Find where the given text appears and provide that cell's center as [x, y] coordinate. 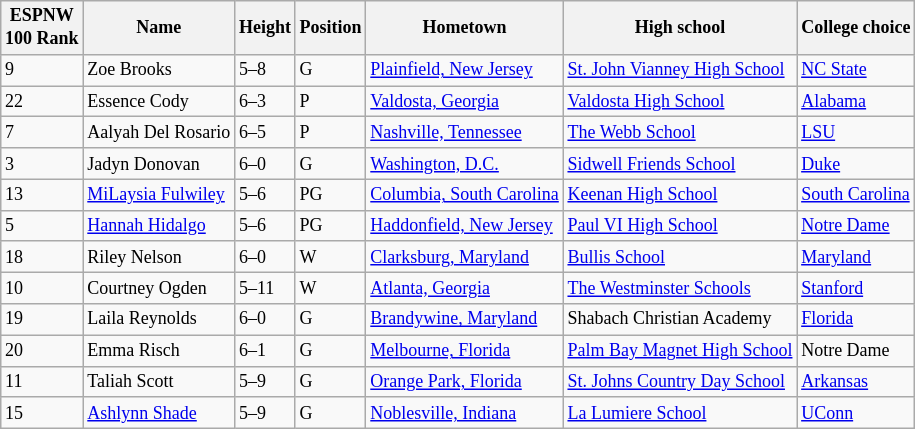
Palm Bay Magnet High School [680, 350]
Laila Reynolds [159, 320]
College choice [856, 28]
Emma Risch [159, 350]
The Webb School [680, 132]
La Lumiere School [680, 412]
MiLaysia Fulwiley [159, 194]
3 [42, 164]
St. Johns Country Day School [680, 382]
Position [330, 28]
5–11 [266, 288]
5 [42, 226]
11 [42, 382]
Ashlynn Shade [159, 412]
Melbourne, Florida [464, 350]
NC State [856, 70]
Florida [856, 320]
Columbia, South Carolina [464, 194]
Plainfield, New Jersey [464, 70]
Stanford [856, 288]
18 [42, 256]
Courtney Ogden [159, 288]
Valdosta, Georgia [464, 102]
Maryland [856, 256]
Name [159, 28]
High school [680, 28]
19 [42, 320]
Orange Park, Florida [464, 382]
Brandywine, Maryland [464, 320]
6–3 [266, 102]
Sidwell Friends School [680, 164]
Zoe Brooks [159, 70]
St. John Vianney High School [680, 70]
Aalyah Del Rosario [159, 132]
Alabama [856, 102]
Height [266, 28]
Taliah Scott [159, 382]
Arkansas [856, 382]
Bullis School [680, 256]
Keenan High School [680, 194]
20 [42, 350]
South Carolina [856, 194]
Atlanta, Georgia [464, 288]
Haddonfield, New Jersey [464, 226]
Jadyn Donovan [159, 164]
5–8 [266, 70]
9 [42, 70]
Essence Cody [159, 102]
Riley Nelson [159, 256]
Nashville, Tennessee [464, 132]
The Westminster Schools [680, 288]
Hannah Hidalgo [159, 226]
Noblesville, Indiana [464, 412]
Paul VI High School [680, 226]
Valdosta High School [680, 102]
22 [42, 102]
UConn [856, 412]
Shabach Christian Academy [680, 320]
Hometown [464, 28]
7 [42, 132]
15 [42, 412]
Washington, D.C. [464, 164]
13 [42, 194]
6–1 [266, 350]
10 [42, 288]
6–5 [266, 132]
Clarksburg, Maryland [464, 256]
LSU [856, 132]
Duke [856, 164]
ESPNW100 Rank [42, 28]
